Return the [X, Y] coordinate for the center point of the cell that contains the specified text.  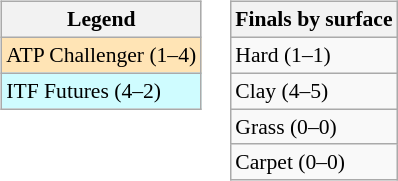
Finals by surface [314, 20]
Grass (0–0) [314, 127]
Carpet (0–0) [314, 162]
Clay (4–5) [314, 91]
Legend [101, 20]
Hard (1–1) [314, 55]
ATP Challenger (1–4) [101, 55]
ITF Futures (4–2) [101, 91]
